Identify which cell holds the provided text, then report its (X, Y) central coordinate. 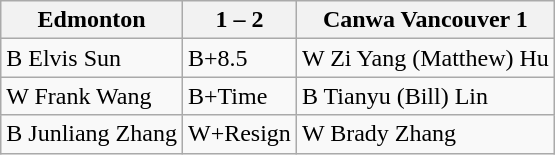
B Tianyu (Bill) Lin (425, 96)
B+8.5 (239, 58)
W Zi Yang (Matthew) Hu (425, 58)
B Elvis Sun (92, 58)
Edmonton (92, 20)
B Junliang Zhang (92, 134)
W Frank Wang (92, 96)
1 – 2 (239, 20)
Canwa Vancouver 1 (425, 20)
W Brady Zhang (425, 134)
B+Time (239, 96)
W+Resign (239, 134)
